Identify which cell holds the provided text, then report its [X, Y] central coordinate. 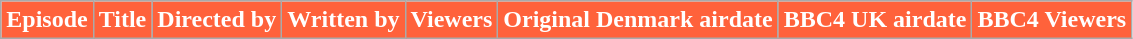
BBC4 Viewers [1052, 20]
Original Denmark airdate [638, 20]
BBC4 UK airdate [875, 20]
Directed by [217, 20]
Episode [47, 20]
Title [122, 20]
Viewers [452, 20]
Written by [344, 20]
